Pinpoint the cell where the given text exists, returning its (x, y) midpoint coordinate. 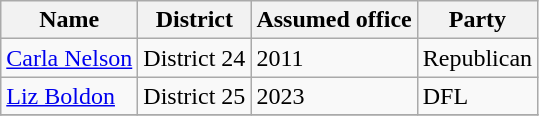
Name (70, 20)
District (194, 20)
District 24 (194, 58)
Carla Nelson (70, 58)
DFL (477, 96)
2023 (334, 96)
Liz Boldon (70, 96)
District 25 (194, 96)
2011 (334, 58)
Assumed office (334, 20)
Party (477, 20)
Republican (477, 58)
